Determine the (x, y) coordinate at the center of the cell enclosing the given text.  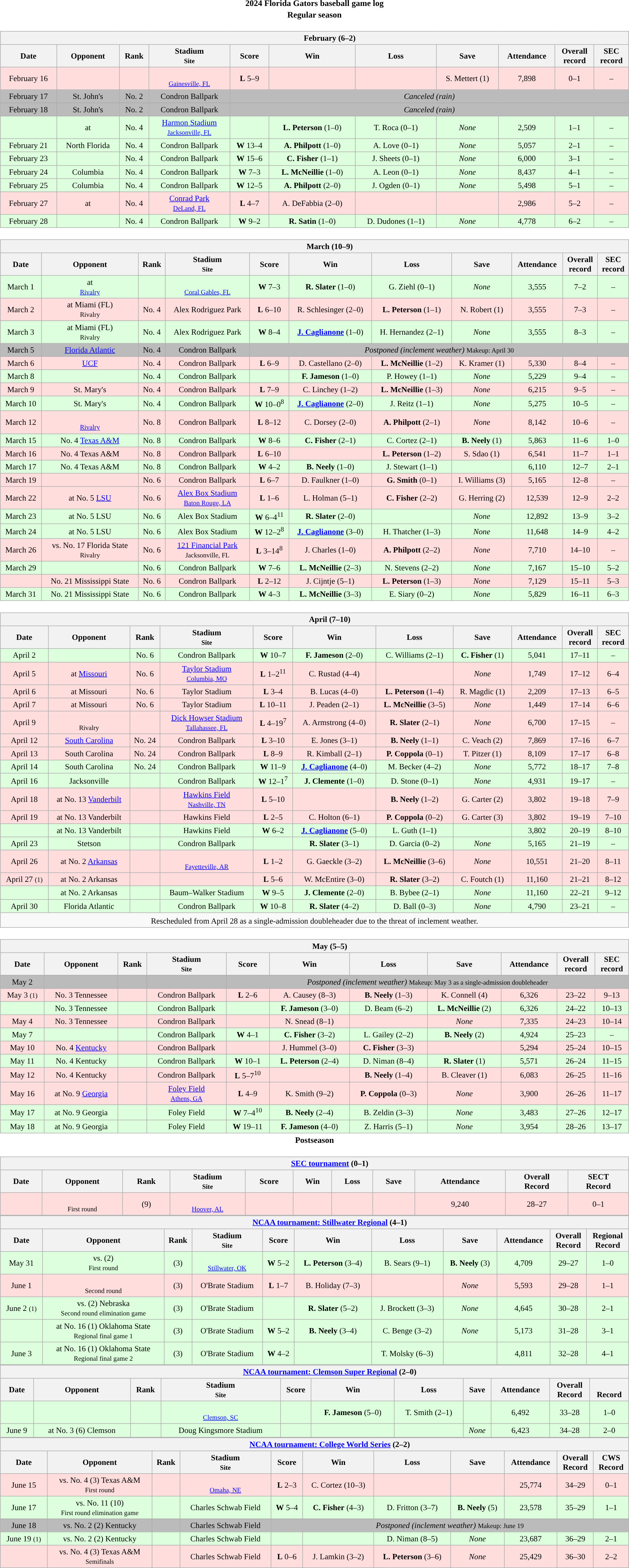
May 3 (1) (22, 995)
J. Peaden (2–1) (334, 704)
L 2–3 (287, 1485)
L 1–6 (269, 497)
C. Fisher (1–1) (312, 159)
11–7 (580, 454)
J. Hummel (3–0) (310, 1048)
L. McNeillie (2–3) (330, 568)
17–17 (580, 753)
B. Sears (9–1) (407, 1263)
B. Neely (2–4) (310, 1112)
W 8–6 (269, 440)
March 10 (21, 403)
C. Fisher (2–1) (330, 440)
K. Kramer (1) (482, 363)
6,423 (520, 1430)
L. Peterson (3–6) (412, 1557)
L. Gailey (2–2) (388, 1034)
W 4–1 (248, 1034)
4–2 (614, 531)
T. Roca (0–1) (396, 128)
L 3–4 (273, 691)
L 1–211 (273, 674)
B. Neely (1–3) (388, 995)
B. Lucas (4–0) (334, 691)
W 6–411 (269, 516)
P. Coppola (0–1) (414, 753)
25–23 (576, 1034)
vs. (2) NebraskaSecond round elimination game (103, 1308)
H. Hernandez (2–1) (412, 332)
R. Kimball (2–1) (334, 753)
5,330 (537, 363)
D. Faulkner (1–0) (330, 480)
7–2 (580, 287)
March 12 (21, 422)
7–9 (613, 799)
February 18 (28, 110)
First round (82, 1204)
Clemson, SC (220, 1412)
W 15–6 (250, 159)
Doug Kingsmore Stadium (220, 1430)
6,083 (529, 1075)
8,109 (537, 753)
L 2–5 (273, 817)
26–26 (576, 1094)
7,129 (537, 581)
J. Charles (1–0) (330, 550)
15–11 (580, 581)
February 25 (28, 185)
7,869 (537, 740)
June 2 (1) (22, 1308)
June 1 (22, 1285)
L 1–7 (279, 1285)
L. Peterson (2–4) (310, 1061)
13–17 (612, 1126)
B. Neely (1–2) (414, 799)
6–2 (574, 221)
13–9 (580, 516)
February 27 (28, 203)
NCAA tournament: Clemson Super Regional (2–0) (314, 1372)
R. Slater (3–1) (334, 844)
vs. No. 4 (3) Texas A&MSemifinals (100, 1557)
C. Veach (2) (483, 740)
April 27 (1) (25, 879)
3–2 (614, 516)
W 4–3 (269, 594)
4,645 (524, 1308)
R. Slater (1–0) (330, 287)
B. Neely (1–4) (388, 1075)
N. Snead (8–1) (310, 1021)
A. Philpott (2–1) (412, 422)
L 8–12 (269, 422)
A. Philpott (1–0) (312, 146)
L 5–6 (273, 879)
R. Slater (5–2) (333, 1308)
27–26 (576, 1112)
7,710 (537, 550)
5,593 (524, 1285)
34–28 (570, 1430)
G. Carter (2) (483, 799)
28–27 (537, 1204)
L. Peterson (1–2) (412, 454)
25,429 (531, 1557)
W 10–7 (273, 655)
J. Caglianone (2–0) (330, 403)
April (7–10) (314, 619)
Postponed (inclement weather) Makeup: June 19 (450, 1525)
R. Slater (3–2) (414, 879)
6,700 (537, 723)
28–26 (576, 1126)
24–23 (576, 1021)
J. Lamkin (3–2) (338, 1557)
C. Benge (3–2) (407, 1331)
April 19 (25, 817)
C. Dorsey (2–0) (330, 422)
L 3–148 (269, 550)
7,167 (537, 568)
9–5 (580, 390)
L. McNeillie (1–0) (312, 172)
Stillwater, OK (227, 1263)
Z. Harris (5–1) (388, 1126)
J. Caglianone (1–0) (330, 332)
5,772 (537, 767)
March 17 (21, 467)
W 19–11 (248, 1126)
May 11 (22, 1061)
F. Jameson (4–0) (310, 1126)
L. Holman (5–1) (330, 497)
J. Stewart (1–1) (412, 467)
April 30 (25, 906)
32–28 (568, 1353)
Alex Box StadiumBaton Rouge, LA (207, 497)
J. Sheets (0–1) (396, 159)
R. Slater (1) (464, 1061)
5,571 (529, 1061)
25–24 (576, 1048)
L 4–197 (273, 723)
March 29 (21, 568)
A. Love (0–1) (396, 146)
March 5 (21, 350)
D. Ball (0–3) (414, 906)
30–28 (568, 1308)
June 3 (22, 1353)
April 13 (25, 753)
19–18 (580, 799)
Foley FieldAthens, GA (186, 1094)
April 23 (25, 844)
RegionalRecord (608, 1240)
21–21 (580, 879)
February 16 (28, 79)
April 7 (25, 704)
12,892 (537, 516)
16–11 (580, 594)
at No. 3 (6) Clemson (82, 1430)
June 15 (24, 1485)
23,578 (531, 1508)
8–4 (580, 363)
vs. No. 17 Florida StateRivalry (90, 550)
5,275 (537, 403)
April 26 (25, 862)
W 7–410 (248, 1112)
S. Sdao (1) (482, 454)
4,790 (537, 906)
36–30 (575, 1557)
P. Coppola (0–3) (388, 1094)
A. Causey (8–3) (310, 995)
6,000 (527, 159)
T. Pitzer (1) (483, 753)
April 18 (25, 799)
21–19 (580, 844)
6–6 (613, 704)
7,335 (529, 1021)
12–8 (580, 480)
Coral Gables, FL (207, 287)
D. Stone (0–1) (414, 780)
March (10–9) (314, 246)
L 5–9 (250, 79)
Baum–Walker Stadium (207, 893)
K. Smith (9–2) (310, 1094)
B. Bybee (2–1) (414, 893)
7–3 (580, 309)
June 19 (1) (24, 1539)
11,648 (537, 531)
4,709 (524, 1263)
Conrad ParkDeLand, FL (190, 203)
J. Cijntje (5–1) (330, 581)
March 23 (21, 516)
vs. No. 4 (3) Texas A&MFirst round (100, 1485)
G. Carter (3) (483, 817)
SEC tournament (0–1) (314, 1163)
March 26 (21, 550)
10–5 (580, 403)
B. Neely (1–0) (330, 467)
J. Clemente (1–0) (334, 780)
12,539 (537, 497)
North Florida (88, 146)
NCAA tournament: Stillwater Regional (4–1) (314, 1222)
B. Neely (1–1) (414, 740)
March 31 (21, 594)
February 28 (28, 221)
L 7–9 (269, 390)
8,142 (537, 422)
March 22 (21, 497)
L. Guth (1–1) (414, 831)
11–16 (612, 1075)
May 4 (22, 1021)
W. McEntire (3–0) (334, 879)
12–7 (580, 467)
2,986 (527, 203)
L 2–6 (248, 995)
L 5–10 (273, 799)
11–17 (612, 1094)
February 23 (28, 159)
April 12 (25, 740)
36–29 (575, 1539)
7–10 (613, 817)
April 9 (25, 723)
34–29 (575, 1485)
17–15 (580, 723)
W 13–4 (250, 146)
Jacksonville (89, 780)
L 4–9 (248, 1094)
17–12 (580, 674)
C. Cortez (10–3) (338, 1485)
22–21 (580, 893)
5,229 (537, 376)
Second round (103, 1285)
25,774 (531, 1485)
L 6–9 (269, 363)
Dick Howser StadiumTallahassee, FL (207, 723)
February (6–2) (314, 38)
L. McNeillie (1–2) (412, 363)
April 6 (25, 691)
A. Philpott (2–2) (412, 550)
L 5–710 (248, 1075)
M. Becker (4–2) (414, 767)
March 24 (21, 531)
J. Brockett (3–3) (407, 1308)
4,931 (537, 780)
F. Jameson (3–0) (310, 1008)
W 7–6 (269, 568)
11–6 (580, 440)
February 21 (28, 146)
21–20 (580, 862)
W 10–1 (248, 1061)
17–16 (580, 740)
3,954 (529, 1126)
L 6–7 (269, 480)
6–8 (613, 753)
Harmon StadiumJacksonville, FL (190, 128)
at Rivalry (90, 287)
CWSRecord (611, 1462)
19–19 (580, 817)
J. Reitz (1–1) (412, 403)
5,498 (527, 185)
P. Coppola (0–2) (414, 817)
18–17 (580, 767)
J. Caglianone (4–0) (334, 767)
L. McNeillie (3–6) (414, 862)
C. Fisher (3–3) (388, 1048)
March 15 (21, 440)
A. Leon (0–1) (396, 172)
L. McNeillie (3–3) (330, 594)
23–21 (580, 906)
N. Stevens (2–2) (412, 568)
C. Foutch (1) (483, 879)
W 8–4 (269, 332)
6,215 (537, 390)
C. Rustad (4–4) (334, 674)
35–29 (575, 1508)
C. Cortez (2–1) (412, 440)
5,173 (524, 1331)
F. Jameson (1–0) (330, 376)
4,924 (529, 1034)
W 6–2 (273, 831)
C. Williams (2–1) (414, 655)
24–22 (576, 1008)
E. Jones (3–1) (334, 740)
Postponed (inclement weather) Makeup: April 30 (439, 350)
G. Ziehl (0–1) (412, 287)
A. Philpott (2–0) (312, 185)
W 12–28 (269, 531)
at No. 16 (1) Oklahoma StateRegional final game 2 (103, 1353)
17–13 (580, 691)
26–24 (576, 1061)
5,294 (529, 1048)
Record (609, 1390)
10–13 (612, 1008)
D. Niman (8–4) (388, 1061)
J. Ogden (0–1) (396, 185)
10–15 (612, 1048)
B. Neely (5) (477, 1508)
vs. (2) First round (103, 1263)
6,492 (520, 1412)
L. Peterson (1–1) (412, 309)
March 2 (21, 309)
April 16 (25, 780)
May 12 (22, 1075)
UCF (90, 363)
9,240 (460, 1204)
P. Howey (1–1) (412, 376)
L 8–9 (273, 753)
L 10–11 (273, 704)
5–1 (574, 185)
March 19 (21, 480)
L. McNeillie (3–5) (414, 704)
R. Satin (1–0) (312, 221)
May 18 (22, 1126)
June 9 (17, 1430)
T. Molsky (6–3) (407, 1353)
Hawkins FieldNashville, TN (207, 799)
at No. 16 (1) Oklahoma StateRegional final game 1 (103, 1331)
R. Slater (4–2) (334, 906)
12–17 (612, 1112)
3,483 (529, 1112)
March 1 (21, 287)
C. Fisher (4–3) (338, 1508)
L. Peterson (1–4) (414, 691)
A. Armstrong (4–0) (334, 723)
April 2 (25, 655)
9–13 (612, 995)
6,110 (537, 467)
SECTRecord (598, 1181)
29–27 (568, 1263)
9–12 (613, 893)
14–9 (580, 531)
NCAA tournament: College World Series (2–2) (314, 1444)
3,900 (529, 1094)
March 8 (21, 376)
T. Smith (2–1) (429, 1412)
D. Dudones (1–1) (396, 221)
F. Jameson (2–0) (334, 655)
R. Magdic (1) (483, 691)
W 9–2 (250, 221)
R. Schlesinger (2–0) (330, 309)
1,749 (537, 674)
D. Garcia (0–2) (414, 844)
G. Smith (0–1) (412, 480)
May 16 (22, 1094)
B. Neely (3–4) (333, 1331)
I. Williams (3) (482, 480)
L 4–7 (250, 203)
February 17 (28, 96)
G. Herring (2) (482, 497)
March 16 (21, 454)
8–3 (580, 332)
33–28 (570, 1412)
C. Fisher (1) (483, 655)
121 Financial ParkJacksonville, FL (207, 550)
B. Neely (3) (470, 1263)
April 5 (25, 674)
B. Neely (1) (482, 440)
2–0 (609, 1430)
14–10 (580, 550)
C. Fisher (2–2) (412, 497)
L 1–2 (273, 862)
R. Slater (2–1) (414, 723)
Postponed (inclement weather) Makeup: May 3 as a single-admission doubleheader (428, 982)
5,863 (537, 440)
J. Caglianone (3–0) (330, 531)
29–28 (568, 1285)
6–5 (613, 691)
Taylor StadiumColumbia, MO (207, 674)
February 24 (28, 172)
C. Linchey (1–2) (330, 390)
J. Clemente (2–0) (334, 893)
May 2 (22, 982)
10–6 (580, 422)
E. Siary (0–2) (412, 594)
2,509 (527, 128)
19–17 (580, 780)
L. Peterson (3–4) (333, 1263)
26–25 (576, 1075)
D. Castellano (2–0) (330, 363)
31–28 (568, 1331)
23–22 (576, 995)
(9) (146, 1204)
6–3 (614, 594)
5,041 (537, 655)
April 14 (25, 767)
17–14 (580, 704)
R. Slater (2–0) (330, 516)
5,829 (537, 594)
L 3–10 (273, 740)
L. McNeillie (1–3) (412, 390)
10–14 (612, 1021)
23,687 (531, 1539)
B. Zeldin (3–3) (388, 1112)
vs. No. 11 (10) First round elimination game (100, 1508)
6,541 (537, 454)
W 12–17 (273, 780)
8–11 (613, 862)
L. McNeillie (2) (464, 1008)
March 9 (21, 390)
8–10 (613, 831)
March 3 (21, 332)
6–4 (613, 674)
1,449 (537, 704)
W 9–5 (273, 893)
May (5–5) (314, 946)
L 2–12 (269, 581)
F. Jameson (5–0) (353, 1412)
4,811 (524, 1353)
B. Holiday (7–3) (333, 1285)
15–10 (580, 568)
J. Caglianone (5–0) (334, 831)
W 10–08 (269, 403)
N. Robert (1) (482, 309)
Gainesville, FL (190, 79)
17–11 (580, 655)
5–3 (614, 581)
G. Gaeckle (3–2) (334, 862)
B. Cleaver (1) (464, 1075)
C. Fisher (3–2) (310, 1034)
C. Holton (6–1) (334, 817)
2,209 (537, 691)
L. Peterson (1–3) (412, 581)
March 6 (21, 363)
Fayetteville, AR (207, 862)
W 11–9 (273, 767)
10,551 (537, 862)
Stetson (89, 844)
6–7 (613, 740)
D. Niman (8–5) (412, 1539)
May 7 (22, 1034)
7–8 (613, 767)
9–4 (580, 376)
L 0–6 (287, 1557)
A. DeFabbia (2–0) (312, 203)
5,057 (527, 146)
H. Thatcher (1–3) (412, 531)
L. Peterson (1–0) (312, 128)
D. Beam (6–2) (388, 1008)
8–12 (613, 879)
K. Connell (4) (464, 995)
4,778 (527, 221)
May 31 (22, 1263)
W 12–5 (250, 185)
7,898 (527, 79)
20–19 (580, 831)
Hoover, AL (208, 1204)
May 10 (22, 1048)
June 18 (24, 1525)
B. Neely (2) (464, 1034)
D. Fritton (3–7) (412, 1508)
S. Mettert (1) (468, 79)
8,437 (527, 172)
12–9 (580, 497)
W 10–8 (273, 906)
June 17 (24, 1508)
Rescheduled from April 28 as a single-admission doubleheader due to the threat of inclement weather. (314, 920)
W 5–4 (287, 1508)
Omaha, NE (225, 1485)
May 17 (22, 1112)
11–15 (612, 1061)
